Search for the cell housing the specified text and yield its [X, Y] center coordinate. 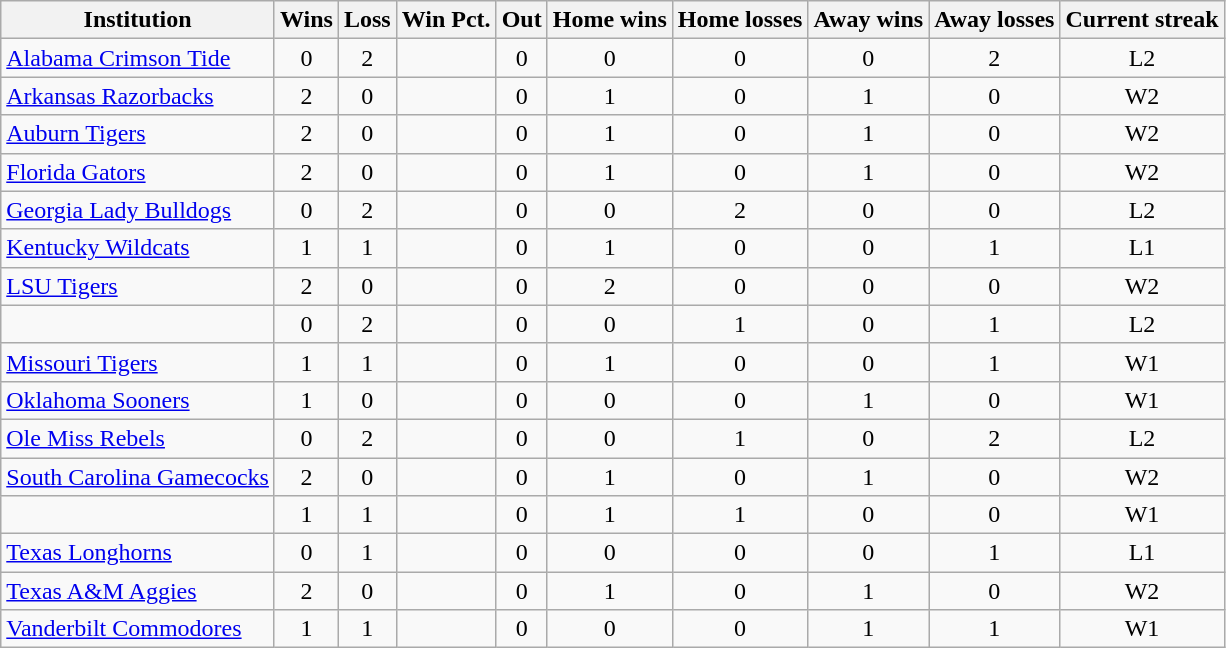
Arkansas Razorbacks [138, 96]
South Carolina Gamecocks [138, 477]
Alabama Crimson Tide [138, 58]
Institution [138, 20]
Loss [367, 20]
Oklahoma Sooners [138, 400]
Auburn Tigers [138, 134]
Vanderbilt Commodores [138, 629]
Florida Gators [138, 172]
Kentucky Wildcats [138, 248]
Away losses [994, 20]
Current streak [1142, 20]
Out [522, 20]
Missouri Tigers [138, 362]
Texas A&M Aggies [138, 591]
Win Pct. [446, 20]
Home wins [610, 20]
Wins [306, 20]
Away wins [868, 20]
Georgia Lady Bulldogs [138, 210]
Texas Longhorns [138, 553]
LSU Tigers [138, 286]
Ole Miss Rebels [138, 438]
Home losses [740, 20]
